Locate the cell with the specified text and output its (X, Y) center coordinate. 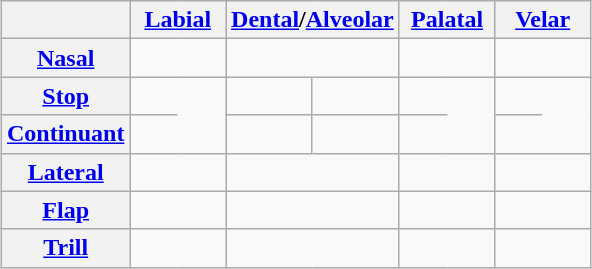
Stop (65, 96)
Velar (543, 20)
Palatal (447, 20)
Dental/Alveolar (313, 20)
Lateral (65, 172)
Nasal (65, 58)
Flap (65, 210)
Trill (65, 248)
Labial (178, 20)
Continuant (65, 134)
